Search for the cell housing the specified text and yield its [X, Y] center coordinate. 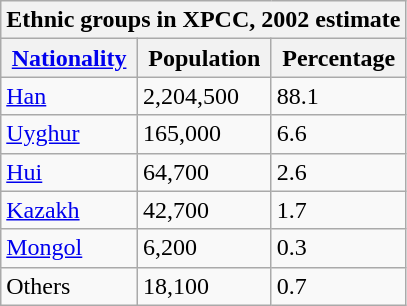
2,204,500 [204, 96]
Uyghur [70, 134]
0.7 [338, 286]
Mongol [70, 248]
Others [70, 286]
2.6 [338, 172]
Population [204, 58]
6.6 [338, 134]
Kazakh [70, 210]
1.7 [338, 210]
Han [70, 96]
64,700 [204, 172]
Hui [70, 172]
Nationality [70, 58]
88.1 [338, 96]
42,700 [204, 210]
Percentage [338, 58]
18,100 [204, 286]
6,200 [204, 248]
0.3 [338, 248]
Ethnic groups in XPCC, 2002 estimate [204, 20]
165,000 [204, 134]
